Provide the [x, y] coordinate of the cell's center where the given text is located.  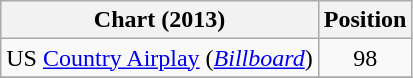
Chart (2013) [160, 20]
Position [365, 20]
US Country Airplay (Billboard) [160, 58]
98 [365, 58]
